Detect which cell encompasses the target text, then output its [x, y] center coordinate. 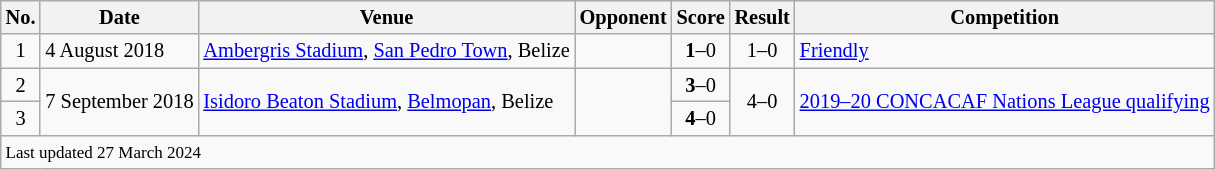
3–0 [701, 85]
Last updated 27 March 2024 [608, 152]
2019–20 CONCACAF Nations League qualifying [1005, 102]
4 August 2018 [119, 51]
1 [21, 51]
Result [762, 17]
Friendly [1005, 51]
Ambergris Stadium, San Pedro Town, Belize [386, 51]
2 [21, 85]
Competition [1005, 17]
Date [119, 17]
Score [701, 17]
Isidoro Beaton Stadium, Belmopan, Belize [386, 102]
Venue [386, 17]
No. [21, 17]
3 [21, 118]
Opponent [624, 17]
7 September 2018 [119, 102]
